Capture the cell that displays the provided text and extract its [x, y] central coordinate. 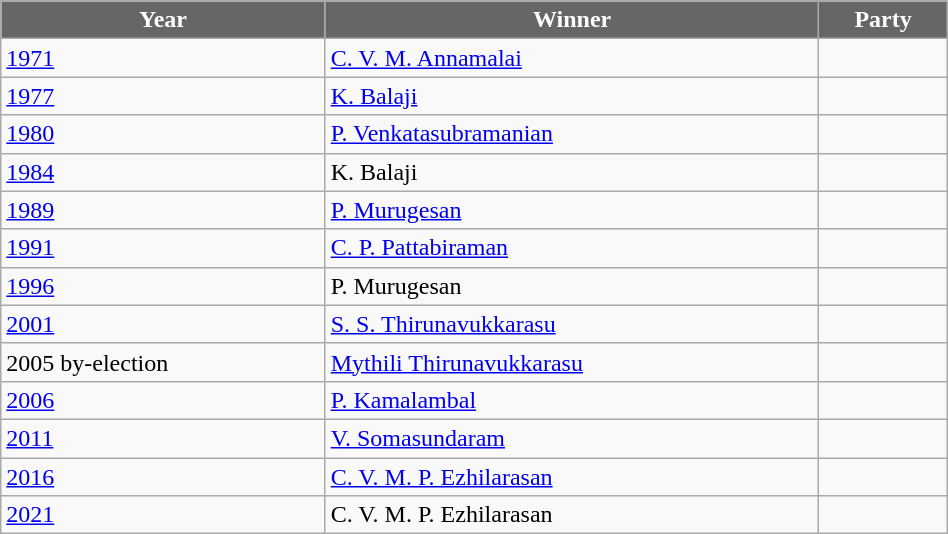
1991 [163, 248]
2011 [163, 438]
C. P. Pattabiraman [572, 248]
1971 [163, 58]
1980 [163, 134]
V. Somasundaram [572, 438]
P. Venkatasubramanian [572, 134]
2005 by-election [163, 362]
1989 [163, 210]
1977 [163, 96]
Mythili Thirunavukkarasu [572, 362]
C. V. M. Annamalai [572, 58]
2016 [163, 477]
1996 [163, 286]
1984 [163, 172]
Party [883, 20]
Year [163, 20]
S. S. Thirunavukkarasu [572, 324]
2006 [163, 400]
P. Kamalambal [572, 400]
2021 [163, 515]
Winner [572, 20]
2001 [163, 324]
